Scan for the cell matching the given text and deliver its [X, Y] coordinate at center. 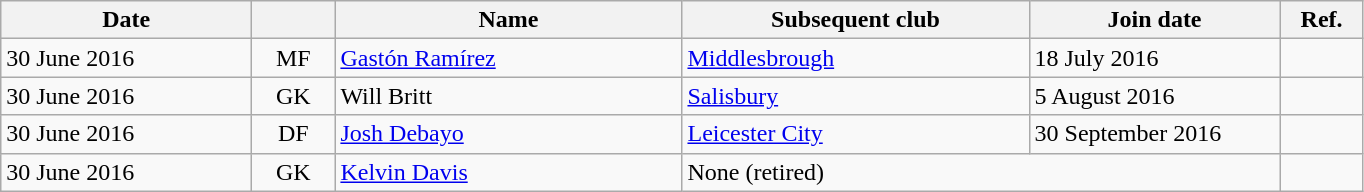
Gastón Ramírez [508, 58]
Kelvin Davis [508, 172]
DF [294, 134]
Date [126, 20]
Ref. [1322, 20]
Middlesbrough [856, 58]
18 July 2016 [1154, 58]
Join date [1154, 20]
Josh Debayo [508, 134]
5 August 2016 [1154, 96]
Salisbury [856, 96]
30 September 2016 [1154, 134]
Name [508, 20]
Subsequent club [856, 20]
MF [294, 58]
None (retired) [981, 172]
Leicester City [856, 134]
Will Britt [508, 96]
